Extract the [x, y] coordinate from the center of the cell holding the provided text.  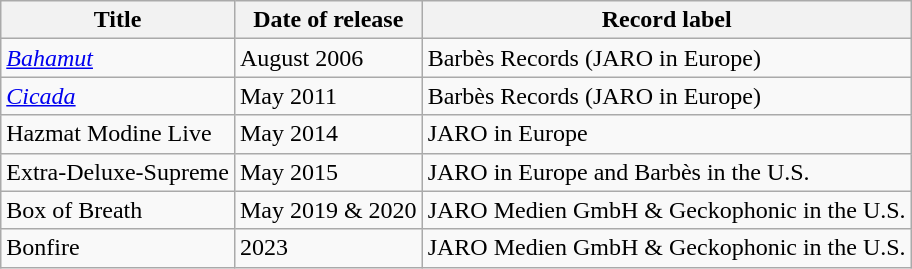
Hazmat Modine Live [118, 134]
May 2019 & 2020 [328, 210]
2023 [328, 248]
August 2006 [328, 58]
JARO in Europe [666, 134]
Title [118, 20]
Cicada [118, 96]
Box of Breath [118, 210]
May 2014 [328, 134]
Extra-Deluxe-Supreme [118, 172]
Record label [666, 20]
Bonfire [118, 248]
JARO in Europe and Barbès in the U.S. [666, 172]
May 2011 [328, 96]
May 2015 [328, 172]
Date of release [328, 20]
Bahamut [118, 58]
